Provide the (X, Y) coordinate of the cell's center where the given text is located.  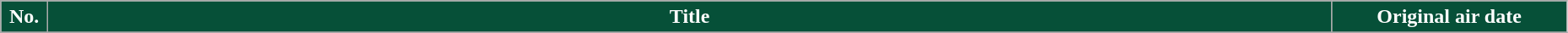
No. (24, 17)
Title (689, 17)
Original air date (1449, 17)
